Find where the given text appears and provide that cell's center as [x, y] coordinate. 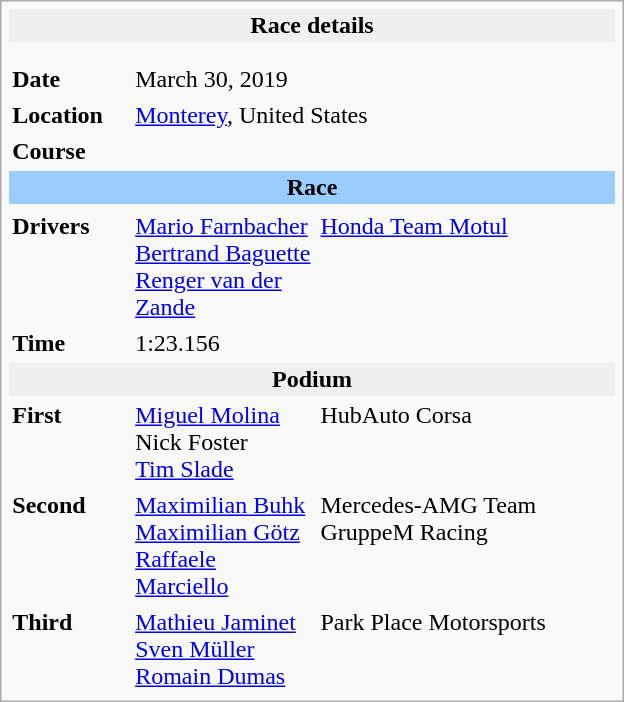
Mario Farnbacher Bertrand Baguette Renger van der Zande [223, 267]
HubAuto Corsa [466, 442]
Mercedes-AMG Team GruppeM Racing [466, 546]
Maximilian Buhk Maximilian Götz Raffaele Marciello [223, 546]
First [69, 442]
Race [312, 188]
Course [69, 152]
Time [69, 344]
Location [69, 116]
Drivers [69, 267]
Park Place Motorsports [466, 650]
Third [69, 650]
Race details [312, 26]
Monterey, United States [374, 116]
Miguel Molina Nick Foster Tim Slade [223, 442]
Mathieu Jaminet Sven Müller Romain Dumas [223, 650]
Honda Team Motul [466, 267]
Date [69, 80]
Second [69, 546]
Podium [312, 380]
1:23.156 [374, 344]
March 30, 2019 [223, 80]
